Locate the cell with the specified text and output its [x, y] center coordinate. 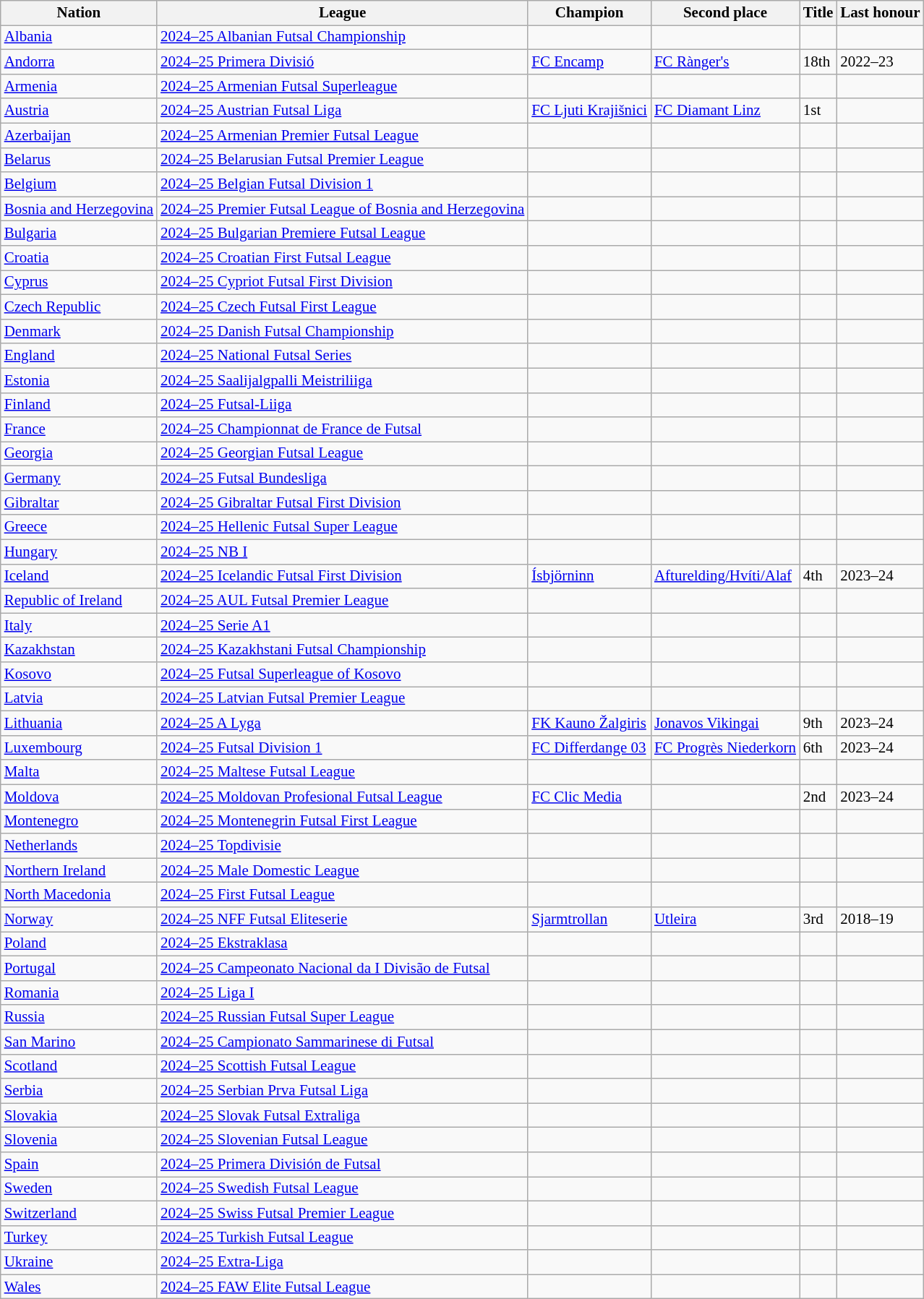
Norway [79, 919]
2024–25 Czech Futsal First League [343, 306]
Sjarmtrollan [589, 919]
2024–25 Armenian Premier Futsal League [343, 135]
2024–25 Campeonato Nacional da I Divisão de Futsal [343, 968]
Poland [79, 944]
Afturelding/Hvíti/Alaf [725, 576]
Ísbjörninn [589, 576]
Czech Republic [79, 306]
Cyprus [79, 283]
2024–25 A Lyga [343, 724]
2024–25 Bulgarian Premiere Futsal League [343, 233]
2024–25 Moldovan Profesional Futsal League [343, 797]
Greece [79, 527]
2018–19 [880, 919]
2024–25 Swedish Futsal League [343, 1189]
Moldova [79, 797]
Belarus [79, 160]
2024–25 Extra-Liga [343, 1262]
2024–25 First Futsal League [343, 895]
2024–25 Latvian Futsal Premier League [343, 699]
2024–25 Montenegrin Futsal First League [343, 821]
Malta [79, 772]
Portugal [79, 968]
2024–25 Belarusian Futsal Premier League [343, 160]
Albania [79, 38]
Utleira [725, 919]
Estonia [79, 380]
Lithuania [79, 724]
France [79, 429]
1st [818, 111]
Switzerland [79, 1213]
Champion [589, 13]
2024–25 Futsal-Liiga [343, 405]
2024–25 Slovenian Futsal League [343, 1140]
Turkey [79, 1238]
Denmark [79, 331]
2024–25 Austrian Futsal Liga [343, 111]
North Macedonia [79, 895]
Romania [79, 993]
Montenegro [79, 821]
Andorra [79, 62]
Austria [79, 111]
3rd [818, 919]
Ukraine [79, 1262]
Hungary [79, 552]
2024–25 Cypriot Futsal First Division [343, 283]
FC Clic Media [589, 797]
Bosnia and Herzegovina [79, 209]
2024–25 Albanian Futsal Championship [343, 38]
2024–25 Futsal Division 1 [343, 747]
FC Ljuti Krajišnici [589, 111]
Northern Ireland [79, 870]
Slovakia [79, 1115]
2nd [818, 797]
2024–25 NFF Futsal Eliteserie [343, 919]
Netherlands [79, 846]
4th [818, 576]
San Marino [79, 1042]
2024–25 Icelandic Futsal First Division [343, 576]
Last honour [880, 13]
18th [818, 62]
Serbia [79, 1091]
2024–25 Gibraltar Futsal First Division [343, 503]
Nation [79, 13]
2024–25 Kazakhstani Futsal Championship [343, 650]
6th [818, 747]
Scotland [79, 1066]
Bulgaria [79, 233]
2024–25 Campionato Sammarinese di Futsal [343, 1042]
2024–25 Male Domestic League [343, 870]
2024–25 National Futsal Series [343, 356]
2024–25 Hellenic Futsal Super League [343, 527]
Finland [79, 405]
Slovenia [79, 1140]
2024–25 Liga I [343, 993]
FC Differdange 03 [589, 747]
Italy [79, 625]
2024–25 Serie A1 [343, 625]
2024–25 Danish Futsal Championship [343, 331]
FK Kauno Žalgiris [589, 724]
2024–25 Swiss Futsal Premier League [343, 1213]
Latvia [79, 699]
FC Progrès Niederkorn [725, 747]
2024–25 NB I [343, 552]
2024–25 Topdivisie [343, 846]
2024–25 Premier Futsal League of Bosnia and Herzegovina [343, 209]
9th [818, 724]
Belgium [79, 184]
2022–23 [880, 62]
Luxembourg [79, 747]
Georgia [79, 454]
2024–25 Maltese Futsal League [343, 772]
2024–25 Serbian Prva Futsal Liga [343, 1091]
2024–25 Futsal Bundesliga [343, 479]
Title [818, 13]
England [79, 356]
2024–25 AUL Futsal Premier League [343, 601]
Second place [725, 13]
Iceland [79, 576]
Wales [79, 1287]
FC Diamant Linz [725, 111]
2024–25 FAW Elite Futsal League [343, 1287]
2024–25 Armenian Futsal Superleague [343, 86]
Kazakhstan [79, 650]
2024–25 Saalijalgpalli Meistriliiga [343, 380]
2024–25 Croatian First Futsal League [343, 258]
2024–25 Primera Divisió [343, 62]
2024–25 Belgian Futsal Division 1 [343, 184]
Azerbaijan [79, 135]
2024–25 Turkish Futsal League [343, 1238]
2024–25 Futsal Superleague of Kosovo [343, 674]
Gibraltar [79, 503]
League [343, 13]
Russia [79, 1017]
FC Rànger's [725, 62]
2024–25 Georgian Futsal League [343, 454]
2024–25 Slovak Futsal Extraliga [343, 1115]
Croatia [79, 258]
Republic of Ireland [79, 601]
Armenia [79, 86]
2024–25 Ekstraklasa [343, 944]
Jonavos Vikingai [725, 724]
FC Encamp [589, 62]
Germany [79, 479]
2024–25 Primera División de Futsal [343, 1165]
Spain [79, 1165]
2024–25 Championnat de France de Futsal [343, 429]
2024–25 Russian Futsal Super League [343, 1017]
Kosovo [79, 674]
2024–25 Scottish Futsal League [343, 1066]
Sweden [79, 1189]
